Output the (x, y) coordinate of the center of the cell containing the given text.  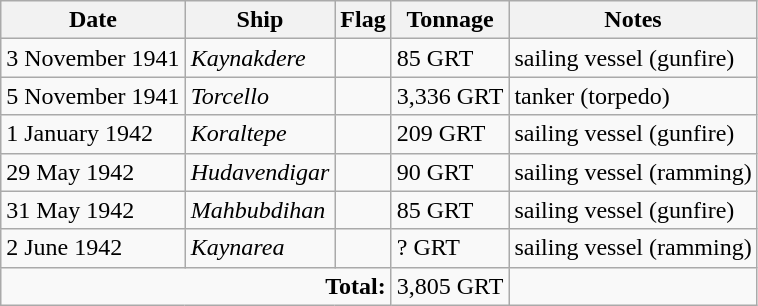
1 January 1942 (93, 134)
209 GRT (450, 134)
Mahbubdihan (260, 210)
? GRT (450, 248)
Total: (196, 286)
Koraltepe (260, 134)
Kaynarea (260, 248)
90 GRT (450, 172)
3,336 GRT (450, 96)
Kaynakdere (260, 58)
Notes (633, 20)
3 November 1941 (93, 58)
29 May 1942 (93, 172)
31 May 1942 (93, 210)
Hudavendigar (260, 172)
Tonnage (450, 20)
2 June 1942 (93, 248)
Torcello (260, 96)
Flag (363, 20)
5 November 1941 (93, 96)
Date (93, 20)
Ship (260, 20)
tanker (torpedo) (633, 96)
3,805 GRT (450, 286)
